Return (X, Y) of the center of cell containing provided text 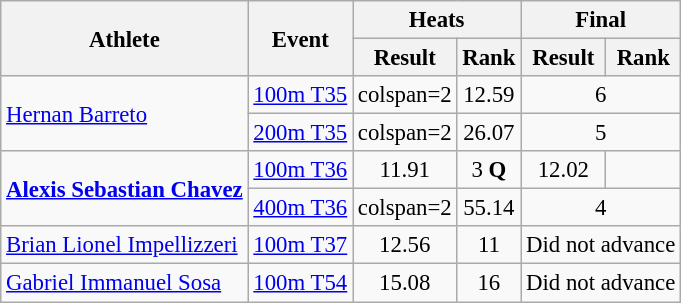
4 (601, 208)
5 (601, 133)
Heats (437, 20)
400m T36 (300, 208)
100m T54 (300, 283)
Final (601, 20)
15.08 (405, 283)
26.07 (489, 133)
12.02 (564, 170)
Brian Lionel Impellizzeri (124, 245)
100m T37 (300, 245)
6 (601, 95)
16 (489, 283)
Gabriel Immanuel Sosa (124, 283)
Alexis Sebastian Chavez (124, 188)
Event (300, 38)
100m T35 (300, 95)
55.14 (489, 208)
12.59 (489, 95)
3 Q (489, 170)
200m T35 (300, 133)
Athlete (124, 38)
11 (489, 245)
11.91 (405, 170)
Hernan Barreto (124, 114)
100m T36 (300, 170)
12.56 (405, 245)
